Find where the given text appears and provide that cell's center as [x, y] coordinate. 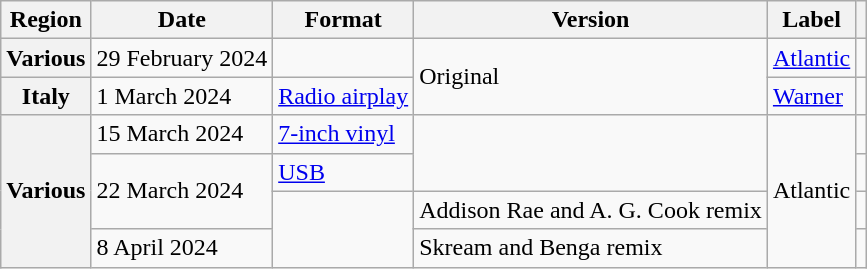
Warner [811, 96]
Version [591, 20]
Original [591, 77]
Region [46, 20]
Format [344, 20]
29 February 2024 [182, 58]
7-inch vinyl [344, 134]
1 March 2024 [182, 96]
15 March 2024 [182, 134]
Radio airplay [344, 96]
22 March 2024 [182, 191]
USB [344, 172]
Addison Rae and A. G. Cook remix [591, 210]
Date [182, 20]
Label [811, 20]
Skream and Benga remix [591, 248]
8 April 2024 [182, 248]
Italy [46, 96]
